Determine the (X, Y) coordinate at the center of the cell enclosing the given text.  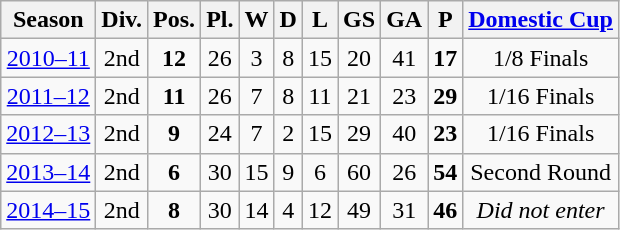
41 (404, 58)
60 (360, 172)
4 (288, 210)
P (446, 20)
2011–12 (48, 96)
2013–14 (48, 172)
20 (360, 58)
Second Round (541, 172)
14 (256, 210)
2 (288, 134)
W (256, 20)
46 (446, 210)
31 (404, 210)
40 (404, 134)
49 (360, 210)
21 (360, 96)
2014–15 (48, 210)
2012–13 (48, 134)
D (288, 20)
Pos. (174, 20)
L (320, 20)
GA (404, 20)
24 (220, 134)
1/8 Finals (541, 58)
3 (256, 58)
GS (360, 20)
2010–11 (48, 58)
17 (446, 58)
Season (48, 20)
Div. (122, 20)
54 (446, 172)
Domestic Cup (541, 20)
Pl. (220, 20)
Did not enter (541, 210)
